Search for the cell housing the specified text and yield its (X, Y) center coordinate. 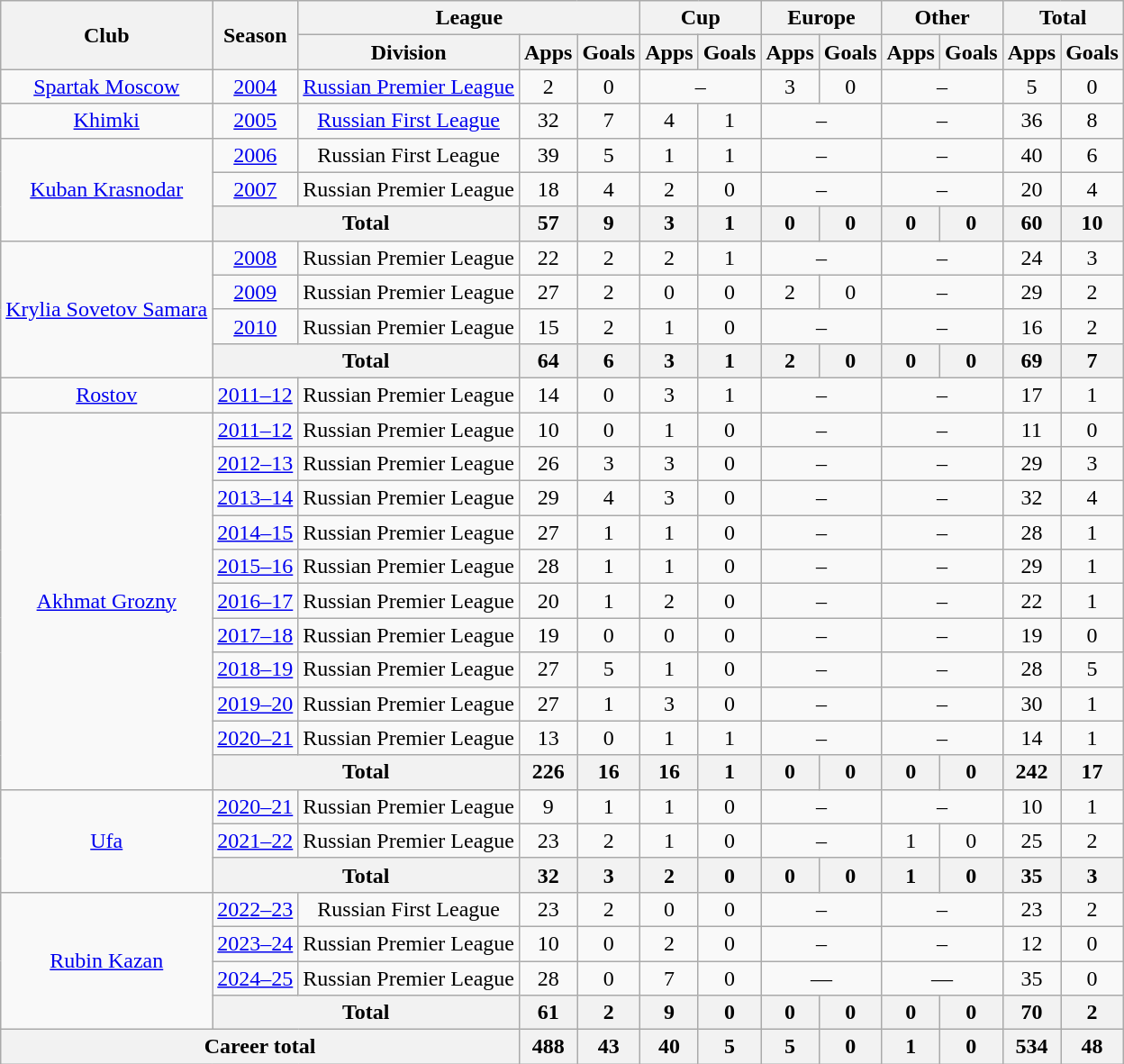
488 (548, 1047)
2022–23 (256, 909)
Career total (260, 1047)
Kuban Krasnodar (106, 189)
2014–15 (256, 532)
242 (1031, 772)
69 (1031, 360)
2010 (256, 326)
2017–18 (256, 635)
12 (1031, 943)
26 (548, 464)
Club (106, 35)
25 (1031, 841)
57 (548, 223)
2004 (256, 86)
61 (548, 1013)
2015–16 (256, 567)
11 (1031, 430)
36 (1031, 121)
Rostov (106, 395)
Khimki (106, 121)
39 (548, 155)
Division (409, 52)
Season (256, 35)
8 (1092, 121)
2013–14 (256, 498)
43 (609, 1047)
2023–24 (256, 943)
13 (548, 738)
24 (1031, 258)
226 (548, 772)
Akhmat Grozny (106, 602)
Cup (701, 18)
Ufa (106, 841)
Rubin Kazan (106, 960)
534 (1031, 1047)
Spartak Moscow (106, 86)
2008 (256, 258)
48 (1092, 1047)
2007 (256, 189)
2016–17 (256, 601)
2021–22 (256, 841)
League (469, 18)
2012–13 (256, 464)
15 (548, 326)
2005 (256, 121)
2024–25 (256, 978)
2009 (256, 292)
60 (1031, 223)
Krylia Sovetov Samara (106, 309)
70 (1031, 1013)
64 (548, 360)
30 (1031, 704)
Other (942, 18)
2019–20 (256, 704)
2018–19 (256, 669)
2006 (256, 155)
Europe (821, 18)
18 (548, 189)
